Return [x, y] of the center of cell containing provided text 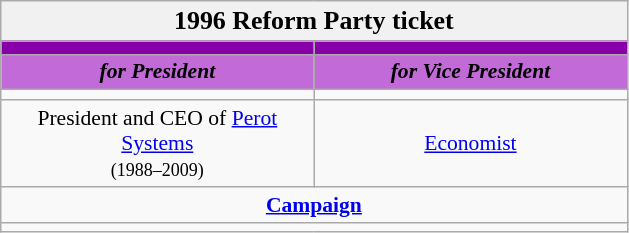
for Vice President [470, 72]
Campaign [314, 205]
1996 Reform Party ticket [314, 21]
for President [158, 72]
Economist [470, 144]
President and CEO of Perot Systems (1988–2009) [158, 144]
